Determine the (X, Y) coordinate at the center of the cell enclosing the given text.  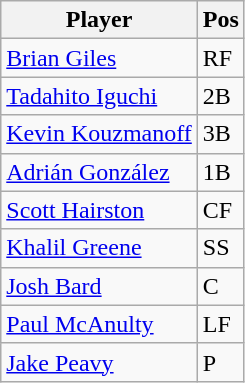
LF (220, 324)
1B (220, 172)
Adrián González (100, 172)
SS (220, 248)
Khalil Greene (100, 248)
Player (100, 20)
RF (220, 58)
Pos (220, 20)
Jake Peavy (100, 362)
Paul McAnulty (100, 324)
Kevin Kouzmanoff (100, 134)
CF (220, 210)
Brian Giles (100, 58)
C (220, 286)
Scott Hairston (100, 210)
Tadahito Iguchi (100, 96)
3B (220, 134)
Josh Bard (100, 286)
P (220, 362)
2B (220, 96)
